Capture the cell that displays the provided text and extract its (X, Y) central coordinate. 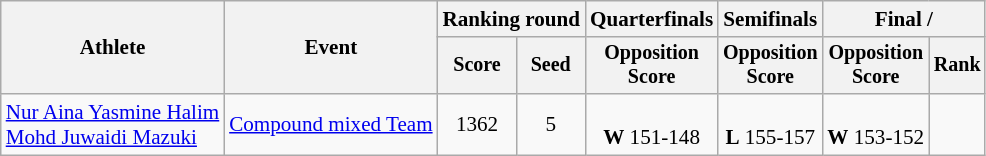
Seed (550, 65)
Event (330, 48)
Score (478, 65)
Quarterfinals (652, 18)
Compound mixed Team (330, 124)
W 151-148 (652, 124)
1362 (478, 124)
Athlete (112, 48)
Nur Aina Yasmine HalimMohd Juwaidi Mazuki (112, 124)
Semifinals (770, 18)
W 153-152 (876, 124)
Rank (957, 65)
Ranking round (512, 18)
L 155-157 (770, 124)
Final / (904, 18)
5 (550, 124)
